Identify which cell holds the provided text, then report its (x, y) central coordinate. 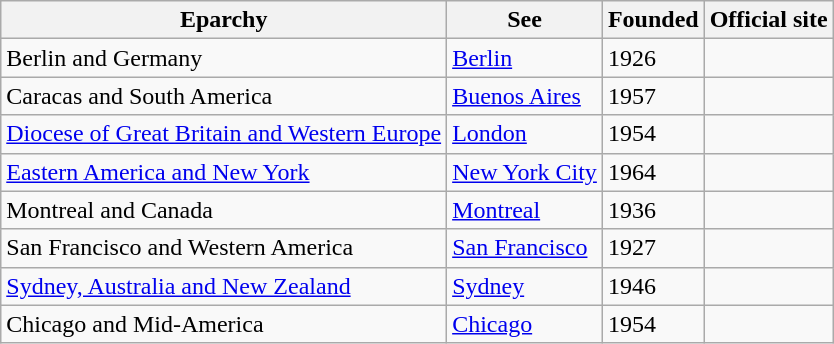
1964 (653, 172)
Montreal and Canada (224, 210)
See (525, 20)
Buenos Aires (525, 96)
New York City (525, 172)
San Francisco and Western America (224, 248)
Caracas and South America (224, 96)
Official site (768, 20)
Eastern America and New York (224, 172)
Berlin and Germany (224, 58)
Berlin (525, 58)
1957 (653, 96)
London (525, 134)
Chicago and Mid-America (224, 324)
1936 (653, 210)
1946 (653, 286)
Chicago (525, 324)
Sydney (525, 286)
Eparchy (224, 20)
1926 (653, 58)
Sydney, Australia and New Zealand (224, 286)
1927 (653, 248)
San Francisco (525, 248)
Montreal (525, 210)
Diocese of Great Britain and Western Europe (224, 134)
Founded (653, 20)
